Return the (X, Y) coordinate for the center point of the cell that contains the specified text.  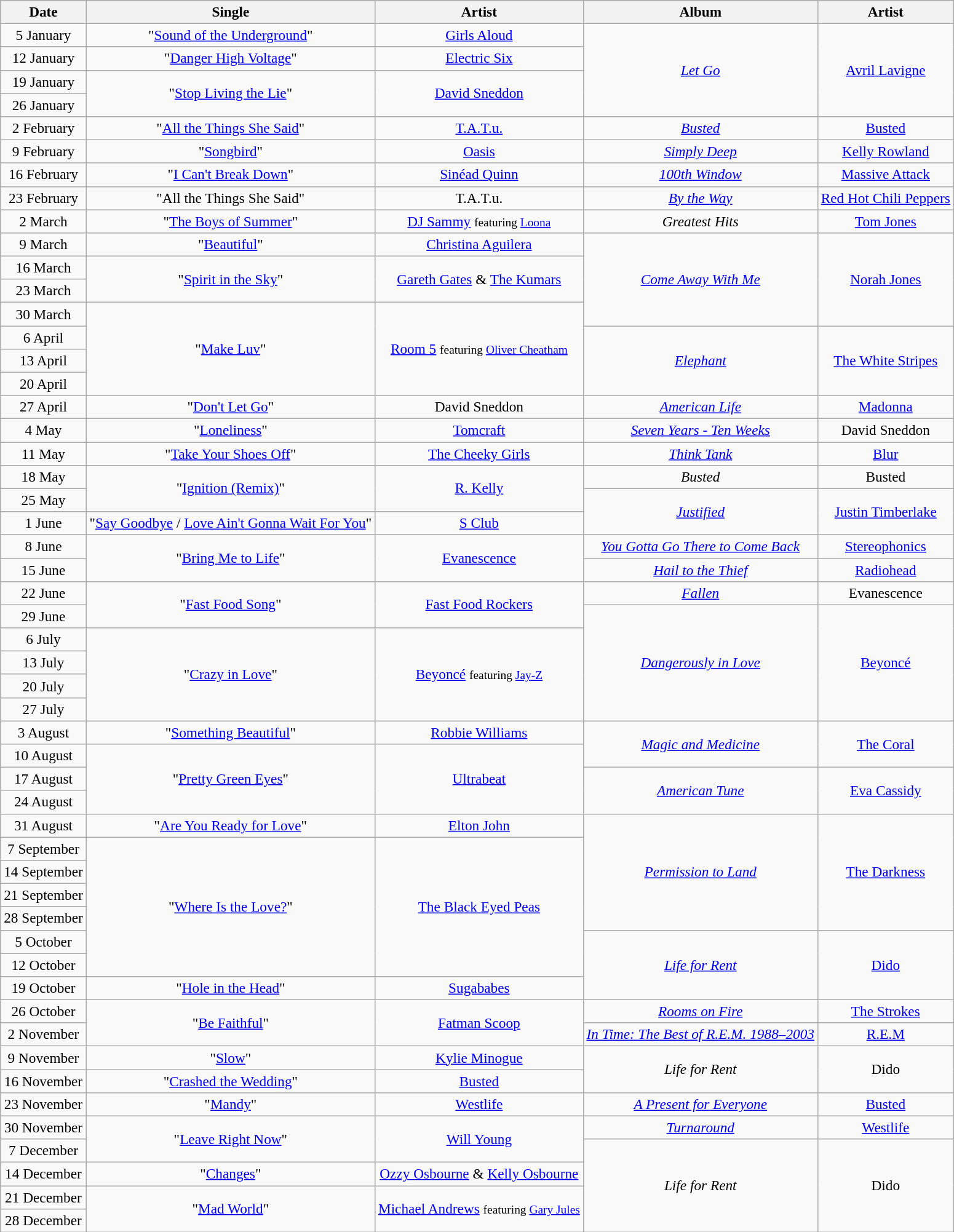
Sinéad Quinn (480, 175)
Ozzy Osbourne & Kelly Osbourne (480, 1174)
2 November (43, 1035)
"Sound of the Underground" (230, 35)
Elton John (480, 825)
Rooms on Fire (700, 1011)
9 November (43, 1057)
Girls Aloud (480, 35)
"Slow" (230, 1057)
Robbie Williams (480, 732)
Electric Six (480, 58)
"I Can't Break Down" (230, 175)
"Ignition (Remix)" (230, 488)
American Life (700, 407)
11 May (43, 453)
1 June (43, 523)
25 May (43, 500)
24 August (43, 802)
"Make Luv" (230, 348)
Red Hot Chili Peppers (886, 198)
"Don't Let Go" (230, 407)
The White Stripes (886, 360)
16 March (43, 268)
"Spirit in the Sky" (230, 279)
4 May (43, 430)
Madonna (886, 407)
9 February (43, 151)
28 December (43, 1220)
"Say Goodbye / Love Ain't Gonna Wait For You" (230, 523)
9 March (43, 244)
2 February (43, 128)
21 December (43, 1197)
14 September (43, 872)
Tom Jones (886, 221)
Stereophonics (886, 546)
The Darkness (886, 872)
19 October (43, 988)
6 July (43, 639)
Elephant (700, 360)
"Crashed the Wedding" (230, 1081)
Fatman Scoop (480, 1023)
Album (700, 12)
21 September (43, 895)
Hail to the Thief (700, 570)
Blur (886, 453)
Simply Deep (700, 151)
30 March (43, 314)
Turnaround (700, 1127)
R. Kelly (480, 488)
100th Window (700, 175)
Will Young (480, 1139)
19 January (43, 82)
Eva Cassidy (886, 790)
12 October (43, 964)
"The Boys of Summer" (230, 221)
30 November (43, 1127)
The Coral (886, 744)
Avril Lavigne (886, 70)
31 August (43, 825)
"Hole in the Head" (230, 988)
American Tune (700, 790)
Michael Andrews featuring Gary Jules (480, 1209)
"Loneliness" (230, 430)
3 August (43, 732)
Dangerously in Love (700, 663)
S Club (480, 523)
Let Go (700, 70)
"Mad World" (230, 1209)
Kelly Rowland (886, 151)
"Beautiful" (230, 244)
13 July (43, 662)
Come Away With Me (700, 279)
Beyoncé featuring Jay-Z (480, 674)
Massive Attack (886, 175)
You Gotta Go There to Come Back (700, 546)
"Mandy" (230, 1104)
Permission to Land (700, 872)
Greatest Hits (700, 221)
"Changes" (230, 1174)
23 November (43, 1104)
Justin Timberlake (886, 512)
27 July (43, 709)
Magic and Medicine (700, 744)
Seven Years - Ten Weeks (700, 430)
23 March (43, 291)
Christina Aguilera (480, 244)
Fallen (700, 593)
The Strokes (886, 1011)
Think Tank (700, 453)
"Be Faithful" (230, 1023)
Radiohead (886, 570)
"Pretty Green Eyes" (230, 779)
A Present for Everyone (700, 1104)
Gareth Gates & The Kumars (480, 279)
Beyoncé (886, 663)
13 April (43, 360)
"Bring Me to Life" (230, 558)
10 August (43, 755)
Sugababes (480, 988)
The Cheeky Girls (480, 453)
7 September (43, 848)
Tomcraft (480, 430)
Ultrabeat (480, 779)
15 June (43, 570)
"Leave Right Now" (230, 1139)
Norah Jones (886, 279)
DJ Sammy featuring Loona (480, 221)
R.E.M (886, 1035)
2 March (43, 221)
22 June (43, 593)
"Take Your Shoes Off" (230, 453)
In Time: The Best of R.E.M. 1988–2003 (700, 1035)
20 July (43, 686)
18 May (43, 477)
The Black Eyed Peas (480, 907)
29 June (43, 616)
Single (230, 12)
14 December (43, 1174)
5 October (43, 942)
Room 5 featuring Oliver Cheatham (480, 348)
"Where Is the Love?" (230, 907)
28 September (43, 918)
Date (43, 12)
Kylie Minogue (480, 1057)
26 January (43, 105)
Justified (700, 512)
"Are You Ready for Love" (230, 825)
7 December (43, 1151)
17 August (43, 779)
20 April (43, 384)
"Stop Living the Lie" (230, 93)
"Crazy in Love" (230, 674)
Fast Food Rockers (480, 605)
16 February (43, 175)
"Danger High Voltage" (230, 58)
26 October (43, 1011)
12 January (43, 58)
16 November (43, 1081)
5 January (43, 35)
"Fast Food Song" (230, 605)
Oasis (480, 151)
By the Way (700, 198)
"Something Beautiful" (230, 732)
27 April (43, 407)
"Songbird" (230, 151)
23 February (43, 198)
6 April (43, 337)
8 June (43, 546)
